Capture the cell that displays the provided text and extract its [x, y] central coordinate. 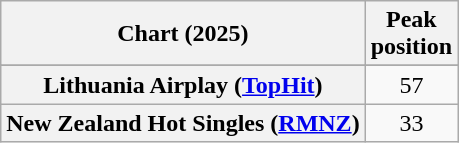
Lithuania Airplay (TopHit) [183, 85]
57 [411, 85]
Peakposition [411, 34]
33 [411, 123]
New Zealand Hot Singles (RMNZ) [183, 123]
Chart (2025) [183, 34]
